Determine the [X, Y] coordinate at the center of the cell enclosing the given text.  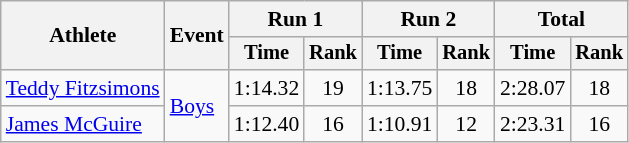
Run 1 [296, 19]
19 [333, 88]
Event [197, 36]
12 [466, 124]
Run 2 [428, 19]
Teddy Fitzsimons [83, 88]
Boys [197, 106]
1:12.40 [266, 124]
1:10.91 [400, 124]
Total [562, 19]
2:23.31 [532, 124]
1:13.75 [400, 88]
Athlete [83, 36]
James McGuire [83, 124]
1:14.32 [266, 88]
2:28.07 [532, 88]
